Return the (X, Y) coordinate for the center point of the cell that contains the specified text.  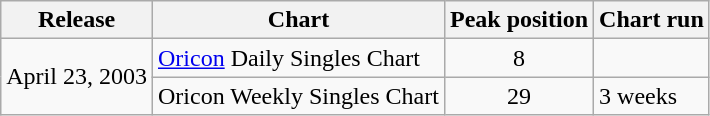
8 (518, 58)
29 (518, 96)
Chart (298, 20)
Chart run (652, 20)
Release (77, 20)
3 weeks (652, 96)
Oricon Weekly Singles Chart (298, 96)
April 23, 2003 (77, 77)
Oricon Daily Singles Chart (298, 58)
Peak position (518, 20)
